Extract the (X, Y) coordinate from the center of the cell holding the provided text.  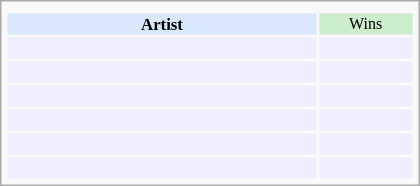
Wins (366, 24)
Artist (162, 24)
